Pinpoint the cell where the given text exists, returning its [x, y] midpoint coordinate. 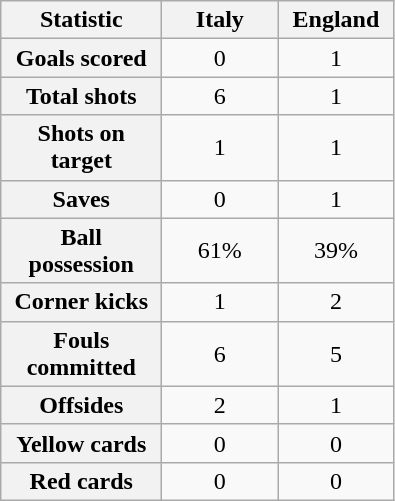
Yellow cards [82, 443]
Shots on target [82, 148]
England [336, 20]
Goals scored [82, 58]
61% [220, 250]
Saves [82, 199]
Corner kicks [82, 302]
39% [336, 250]
Ball possession [82, 250]
Offsides [82, 405]
Red cards [82, 481]
Statistic [82, 20]
Fouls committed [82, 354]
Italy [220, 20]
Total shots [82, 96]
5 [336, 354]
